Provide the (x, y) coordinate of the cell's center where the given text is located.  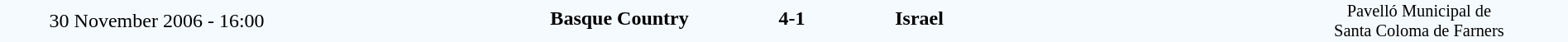
4-1 (791, 19)
Basque Country (501, 19)
Pavelló Municipal de Santa Coloma de Farners (1419, 21)
30 November 2006 - 16:00 (157, 21)
Israel (1082, 19)
